Output the [X, Y] coordinate of the center of the cell containing the given text.  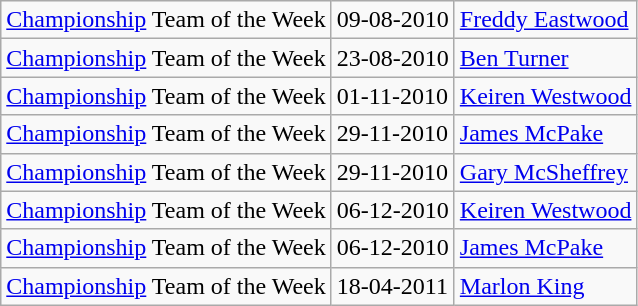
Gary McSheffrey [546, 172]
Ben Turner [546, 58]
23-08-2010 [392, 58]
Freddy Eastwood [546, 20]
09-08-2010 [392, 20]
18-04-2011 [392, 286]
Marlon King [546, 286]
01-11-2010 [392, 96]
